Capture the cell that displays the provided text and extract its (X, Y) central coordinate. 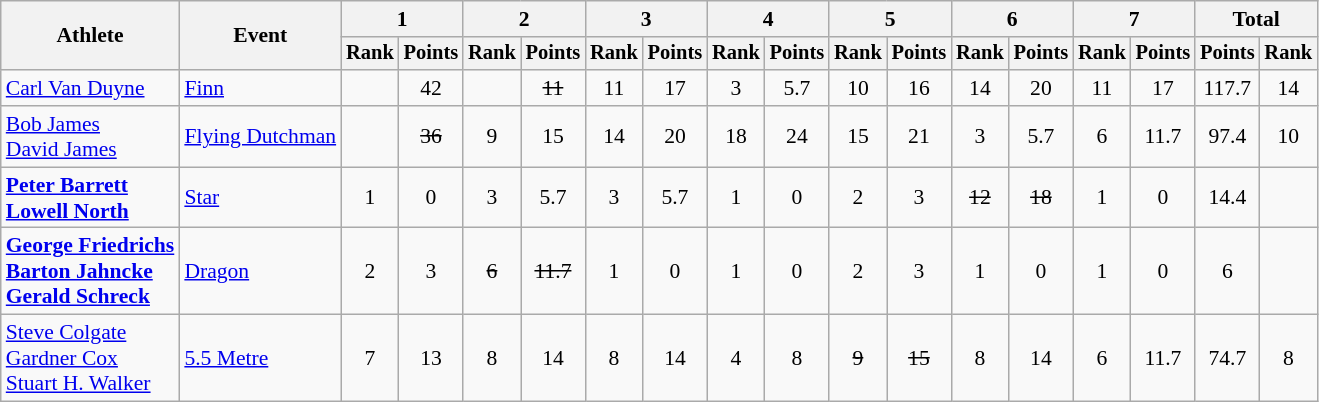
36 (431, 136)
Steve ColgateGardner CoxStuart H. Walker (90, 358)
16 (919, 88)
117.7 (1227, 88)
Total (1256, 19)
42 (431, 88)
24 (797, 136)
74.7 (1227, 358)
Event (260, 36)
Peter BarrettLowell North (90, 198)
George FriedrichsBarton JahnckeGerald Schreck (90, 272)
13 (431, 358)
Dragon (260, 272)
12 (980, 198)
5 (890, 19)
Finn (260, 88)
Bob JamesDavid James (90, 136)
Star (260, 198)
5.5 Metre (260, 358)
21 (919, 136)
Carl Van Duyne (90, 88)
Flying Dutchman (260, 136)
Athlete (90, 36)
14.4 (1227, 198)
97.4 (1227, 136)
